Pinpoint the cell where the given text exists, returning its (X, Y) midpoint coordinate. 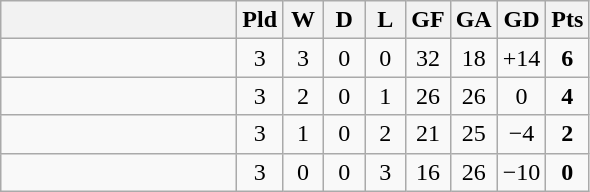
D (344, 20)
25 (474, 134)
21 (428, 134)
18 (474, 58)
32 (428, 58)
W (304, 20)
GF (428, 20)
Pld (260, 20)
6 (568, 58)
−10 (522, 172)
4 (568, 96)
16 (428, 172)
+14 (522, 58)
GD (522, 20)
Pts (568, 20)
−4 (522, 134)
L (386, 20)
GA (474, 20)
